For the text-containing cell, return its midpoint in (x, y) coordinate format. 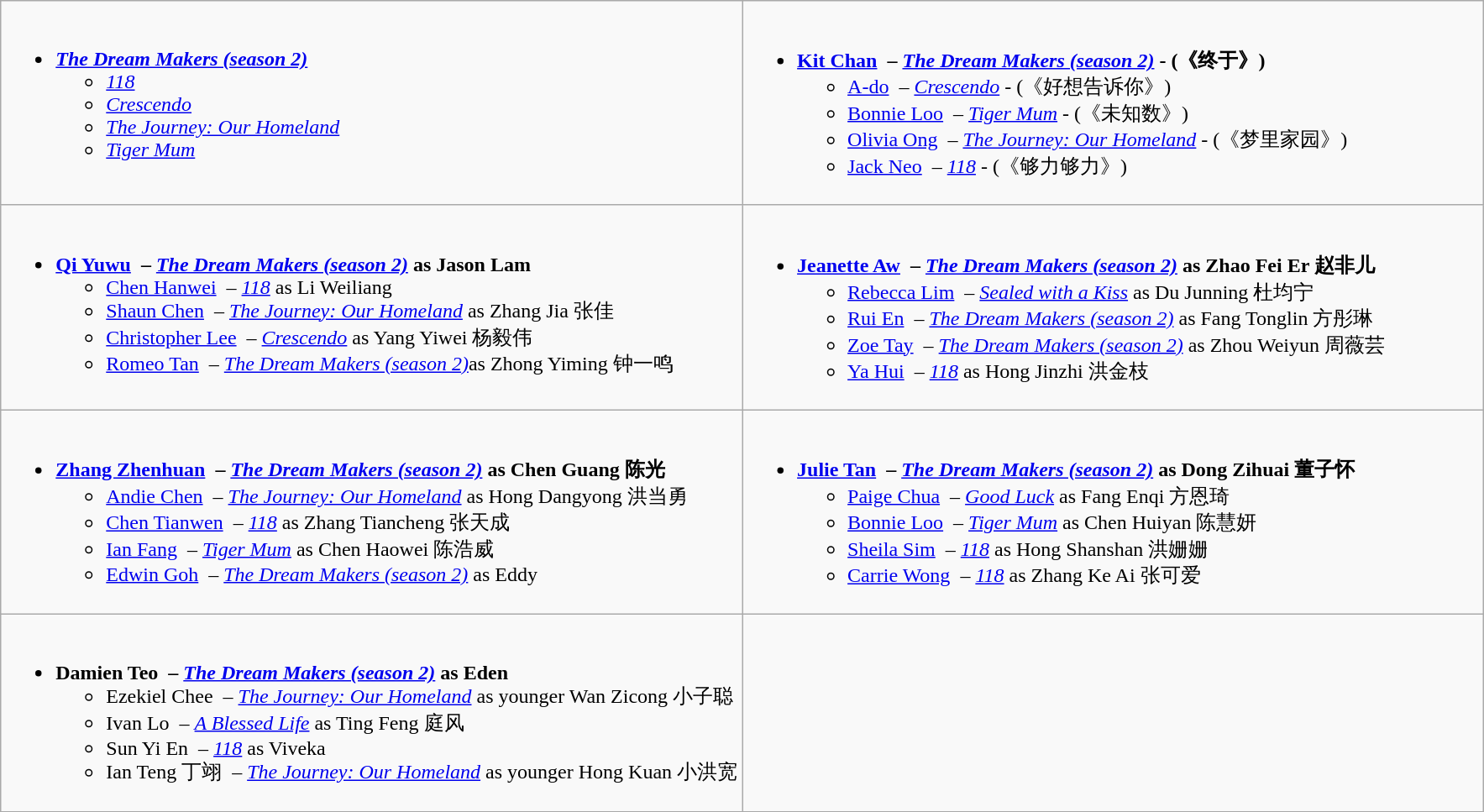
The Dream Makers (season 2)118CrescendoThe Journey: Our HomelandTiger Mum (371, 103)
